Find where the given text appears and provide that cell's center as [x, y] coordinate. 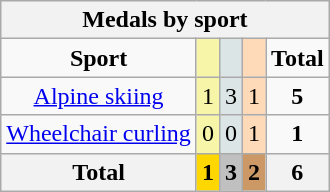
2 [254, 172]
Sport [99, 58]
Medals by sport [165, 20]
6 [298, 172]
Wheelchair curling [99, 134]
5 [298, 96]
Alpine skiing [99, 96]
